Identify which cell holds the provided text, then report its [X, Y] central coordinate. 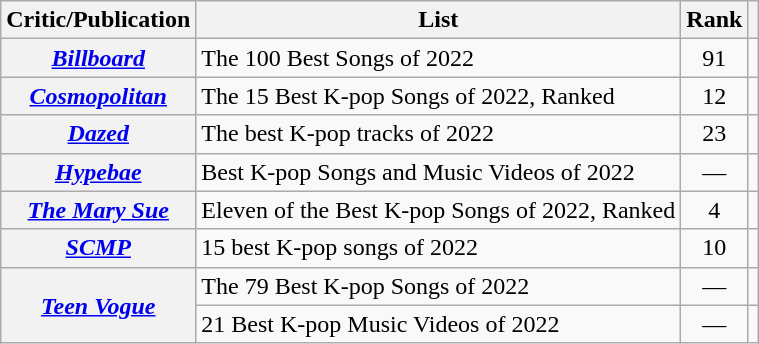
Rank [714, 20]
The 100 Best Songs of 2022 [438, 58]
Eleven of the Best K-pop Songs of 2022, Ranked [438, 210]
The 79 Best K-pop Songs of 2022 [438, 286]
Best K-pop Songs and Music Videos of 2022 [438, 172]
Hypebae [98, 172]
Billboard [98, 58]
21 Best K-pop Music Videos of 2022 [438, 324]
Critic/Publication [98, 20]
12 [714, 96]
4 [714, 210]
List [438, 20]
SCMP [98, 248]
Dazed [98, 134]
10 [714, 248]
Cosmopolitan [98, 96]
Teen Vogue [98, 305]
15 best K-pop songs of 2022 [438, 248]
23 [714, 134]
The best K-pop tracks of 2022 [438, 134]
The Mary Sue [98, 210]
The 15 Best K-pop Songs of 2022, Ranked [438, 96]
91 [714, 58]
